Locate the cell with the specified text and output its (x, y) center coordinate. 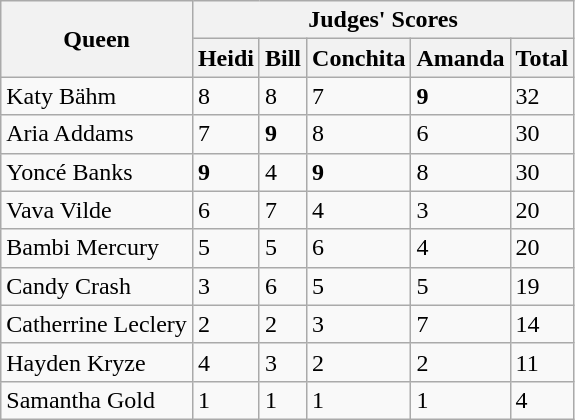
Bambi Mercury (97, 248)
11 (542, 362)
Yoncé Banks (97, 172)
Vava Vilde (97, 210)
Aria Addams (97, 134)
Catherrine Leclery (97, 324)
Queen (97, 39)
Bill (282, 58)
Total (542, 58)
Hayden Kryze (97, 362)
Katy Bähm (97, 96)
Amanda (460, 58)
14 (542, 324)
32 (542, 96)
Candy Crash (97, 286)
Samantha Gold (97, 400)
19 (542, 286)
Judges' Scores (382, 20)
Conchita (359, 58)
Heidi (226, 58)
